Pinpoint the cell where the given text exists, returning its [x, y] midpoint coordinate. 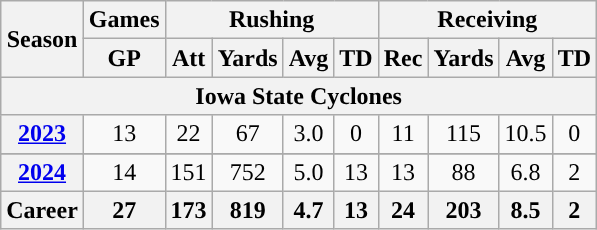
Games [124, 20]
173 [188, 210]
2024 [42, 172]
11 [403, 134]
10.5 [526, 134]
Season [42, 39]
203 [464, 210]
Att [188, 58]
752 [248, 172]
115 [464, 134]
819 [248, 210]
Receiving [487, 20]
6.8 [526, 172]
Rushing [272, 20]
GP [124, 58]
22 [188, 134]
Career [42, 210]
2023 [42, 134]
14 [124, 172]
Rec [403, 58]
24 [403, 210]
3.0 [308, 134]
Iowa State Cyclones [299, 96]
88 [464, 172]
8.5 [526, 210]
151 [188, 172]
4.7 [308, 210]
5.0 [308, 172]
27 [124, 210]
67 [248, 134]
